Identify which cell holds the provided text, then report its [x, y] central coordinate. 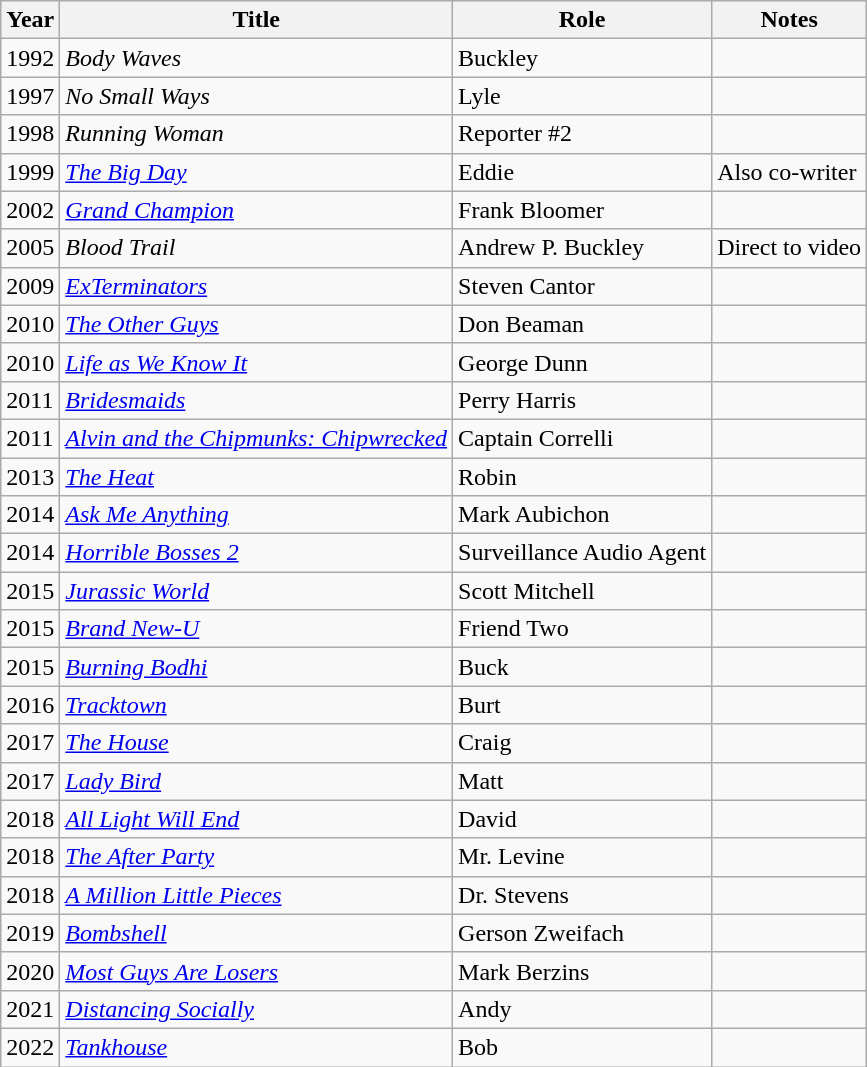
2016 [30, 705]
George Dunn [582, 362]
2002 [30, 210]
Title [256, 20]
Tankhouse [256, 1047]
Notes [790, 20]
Running Woman [256, 134]
Lady Bird [256, 781]
No Small Ways [256, 96]
Blood Trail [256, 248]
A Million Little Pieces [256, 895]
The Big Day [256, 172]
Frank Bloomer [582, 210]
Craig [582, 743]
Dr. Stevens [582, 895]
Mr. Levine [582, 857]
Also co-writer [790, 172]
Friend Two [582, 629]
Surveillance Audio Agent [582, 553]
2009 [30, 286]
Captain Correlli [582, 438]
Tracktown [256, 705]
Andy [582, 1009]
Scott Mitchell [582, 591]
Life as We Know It [256, 362]
ExTerminators [256, 286]
Ask Me Anything [256, 515]
1992 [30, 58]
2005 [30, 248]
Jurassic World [256, 591]
Most Guys Are Losers [256, 971]
Mark Berzins [582, 971]
Bridesmaids [256, 400]
David [582, 819]
Role [582, 20]
All Light Will End [256, 819]
2019 [30, 933]
Buck [582, 667]
The Other Guys [256, 324]
Lyle [582, 96]
Year [30, 20]
Gerson Zweifach [582, 933]
Matt [582, 781]
Mark Aubichon [582, 515]
Grand Champion [256, 210]
Eddie [582, 172]
1997 [30, 96]
2020 [30, 971]
Alvin and the Chipmunks: Chipwrecked [256, 438]
Bombshell [256, 933]
The After Party [256, 857]
Bob [582, 1047]
Brand New-U [256, 629]
Direct to video [790, 248]
Burt [582, 705]
Buckley [582, 58]
2021 [30, 1009]
Steven Cantor [582, 286]
Reporter #2 [582, 134]
Robin [582, 477]
1999 [30, 172]
Burning Bodhi [256, 667]
Distancing Socially [256, 1009]
2022 [30, 1047]
Horrible Bosses 2 [256, 553]
2013 [30, 477]
1998 [30, 134]
The Heat [256, 477]
Body Waves [256, 58]
The House [256, 743]
Don Beaman [582, 324]
Perry Harris [582, 400]
Andrew P. Buckley [582, 248]
